Search for the cell housing the specified text and yield its (x, y) center coordinate. 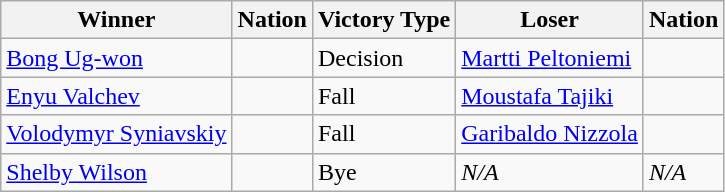
Loser (550, 20)
Victory Type (384, 20)
Shelby Wilson (116, 172)
Bye (384, 172)
Garibaldo Nizzola (550, 134)
Moustafa Tajiki (550, 96)
Volodymyr Syniavskiy (116, 134)
Enyu Valchev (116, 96)
Bong Ug-won (116, 58)
Martti Peltoniemi (550, 58)
Winner (116, 20)
Decision (384, 58)
